Locate the cell with the specified text and output its [X, Y] center coordinate. 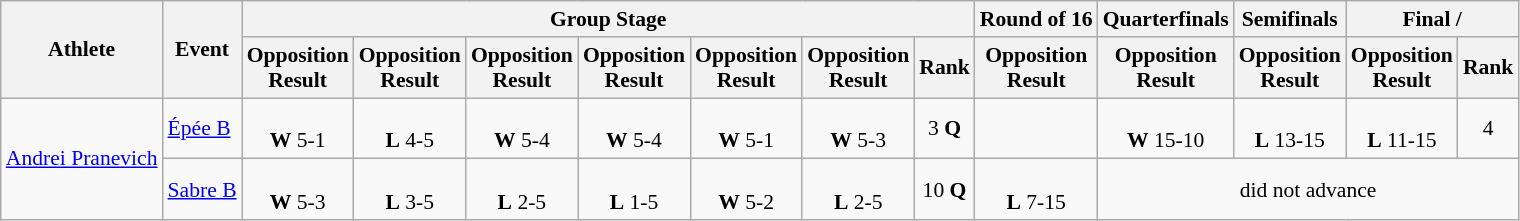
L 1-5 [634, 190]
Final / [1432, 19]
Group Stage [608, 19]
did not advance [1308, 190]
L 4-5 [410, 128]
Quarterfinals [1166, 19]
10 Q [944, 190]
L 7-15 [1036, 190]
Sabre B [202, 190]
Athlete [82, 50]
W 15-10 [1166, 128]
4 [1488, 128]
Semifinals [1290, 19]
L 13-15 [1290, 128]
Round of 16 [1036, 19]
3 Q [944, 128]
Andrei Pranevich [82, 159]
Event [202, 50]
W 5-2 [746, 190]
L 3-5 [410, 190]
L 11-15 [1402, 128]
Épée B [202, 128]
